Search for the cell housing the specified text and yield its [X, Y] center coordinate. 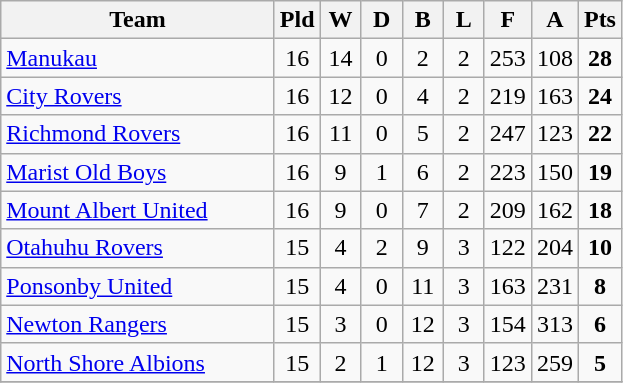
Manukau [138, 58]
Pld [297, 20]
204 [554, 248]
Otahuhu Rovers [138, 248]
162 [554, 210]
150 [554, 172]
Ponsonby United [138, 286]
D [382, 20]
B [422, 20]
19 [600, 172]
154 [508, 324]
313 [554, 324]
14 [340, 58]
Pts [600, 20]
253 [508, 58]
F [508, 20]
L [464, 20]
28 [600, 58]
247 [508, 134]
10 [600, 248]
8 [600, 286]
Team [138, 20]
North Shore Albions [138, 362]
Marist Old Boys [138, 172]
A [554, 20]
Newton Rangers [138, 324]
W [340, 20]
Richmond Rovers [138, 134]
219 [508, 96]
22 [600, 134]
18 [600, 210]
223 [508, 172]
7 [422, 210]
122 [508, 248]
108 [554, 58]
231 [554, 286]
Mount Albert United [138, 210]
City Rovers [138, 96]
209 [508, 210]
259 [554, 362]
24 [600, 96]
